Identify which cell holds the provided text, then report its [x, y] central coordinate. 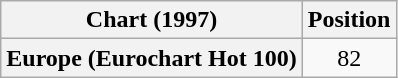
Chart (1997) [152, 20]
82 [349, 58]
Europe (Eurochart Hot 100) [152, 58]
Position [349, 20]
